Scan for the cell matching the given text and deliver its (x, y) coordinate at center. 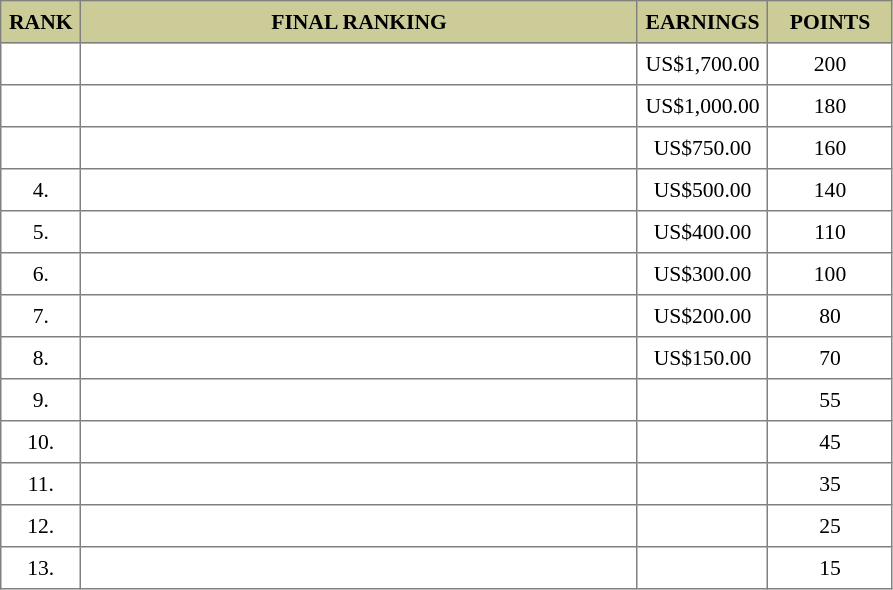
US$200.00 (702, 316)
RANK (41, 22)
45 (830, 442)
7. (41, 316)
70 (830, 358)
US$750.00 (702, 148)
9. (41, 400)
6. (41, 274)
160 (830, 148)
35 (830, 484)
200 (830, 64)
POINTS (830, 22)
US$1,000.00 (702, 106)
12. (41, 526)
US$300.00 (702, 274)
4. (41, 190)
EARNINGS (702, 22)
55 (830, 400)
180 (830, 106)
FINAL RANKING (359, 22)
11. (41, 484)
80 (830, 316)
15 (830, 568)
US$500.00 (702, 190)
140 (830, 190)
5. (41, 232)
US$150.00 (702, 358)
8. (41, 358)
US$1,700.00 (702, 64)
10. (41, 442)
100 (830, 274)
US$400.00 (702, 232)
25 (830, 526)
110 (830, 232)
13. (41, 568)
